Find where the given text appears and provide that cell's center as [x, y] coordinate. 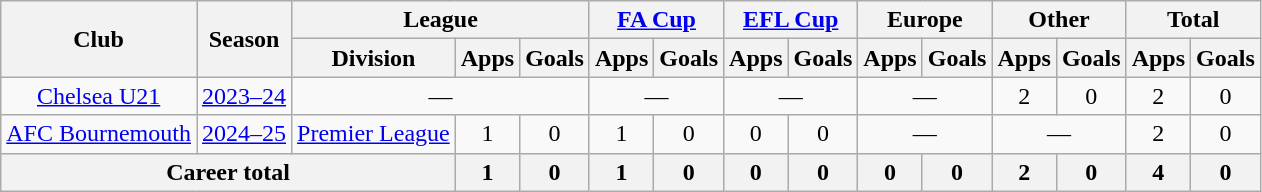
League [441, 20]
2023–24 [244, 96]
Europe [925, 20]
2024–25 [244, 134]
AFC Bournemouth [99, 134]
Season [244, 39]
Division [374, 58]
Other [1059, 20]
Total [1193, 20]
Premier League [374, 134]
4 [1158, 172]
EFL Cup [791, 20]
Chelsea U21 [99, 96]
Club [99, 39]
Career total [228, 172]
FA Cup [656, 20]
